Search for the cell housing the specified text and yield its (x, y) center coordinate. 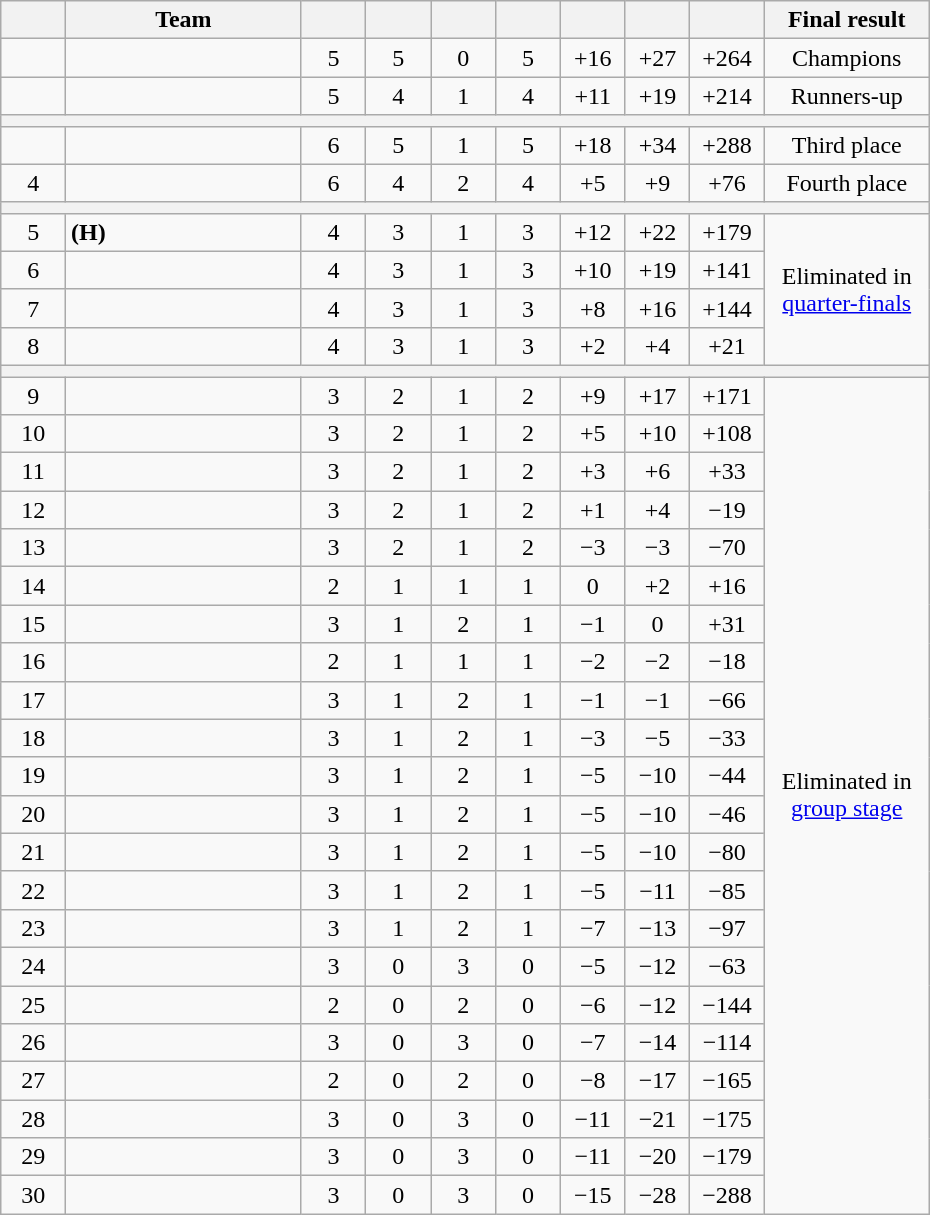
26 (34, 1043)
+171 (727, 395)
+21 (727, 346)
−85 (727, 890)
13 (34, 548)
+11 (592, 96)
Fourth place (846, 183)
+27 (658, 58)
21 (34, 852)
−144 (727, 1005)
+12 (592, 232)
−175 (727, 1119)
Team (184, 20)
25 (34, 1005)
+1 (592, 510)
−20 (658, 1157)
+144 (727, 308)
−17 (658, 1081)
Runners-up (846, 96)
22 (34, 890)
−97 (727, 928)
14 (34, 586)
+34 (658, 145)
−18 (727, 662)
−8 (592, 1081)
−15 (592, 1195)
+8 (592, 308)
29 (34, 1157)
8 (34, 346)
−66 (727, 700)
+33 (727, 472)
−46 (727, 814)
24 (34, 966)
12 (34, 510)
30 (34, 1195)
−80 (727, 852)
Eliminated in quarter-finals (846, 289)
−165 (727, 1081)
23 (34, 928)
11 (34, 472)
18 (34, 738)
16 (34, 662)
+264 (727, 58)
+18 (592, 145)
+108 (727, 434)
Champions (846, 58)
−288 (727, 1195)
+179 (727, 232)
10 (34, 434)
−114 (727, 1043)
+76 (727, 183)
19 (34, 776)
Eliminated in group stage (846, 794)
Third place (846, 145)
−6 (592, 1005)
−19 (727, 510)
15 (34, 624)
+17 (658, 395)
+141 (727, 270)
17 (34, 700)
−14 (658, 1043)
+288 (727, 145)
7 (34, 308)
(H) (184, 232)
−179 (727, 1157)
27 (34, 1081)
−70 (727, 548)
+6 (658, 472)
Final result (846, 20)
28 (34, 1119)
+31 (727, 624)
−44 (727, 776)
9 (34, 395)
20 (34, 814)
+214 (727, 96)
−33 (727, 738)
−28 (658, 1195)
+3 (592, 472)
−21 (658, 1119)
−63 (727, 966)
+22 (658, 232)
−13 (658, 928)
